Identify which cell holds the provided text, then report its (x, y) central coordinate. 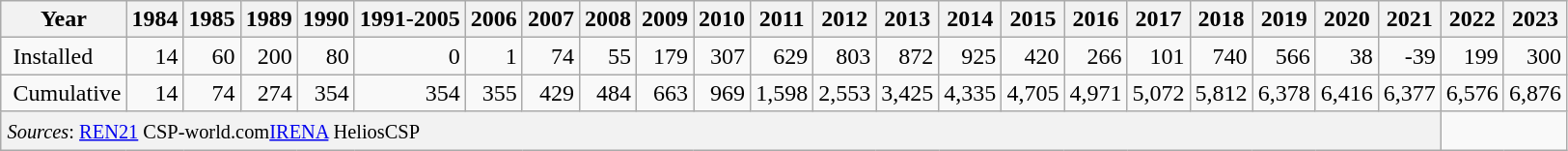
484 (608, 93)
1985 (212, 19)
4,705 (1032, 93)
38 (1347, 56)
969 (722, 93)
4,335 (971, 93)
2021 (1409, 19)
6,576 (1472, 93)
2017 (1158, 19)
2020 (1347, 19)
6,416 (1347, 93)
5,072 (1158, 93)
6,377 (1409, 93)
Cumulative (64, 93)
0 (409, 56)
Sources: REN21 CSP-world.comIRENA HeliosCSP (722, 131)
179 (666, 56)
2015 (1032, 19)
199 (1472, 56)
1 (494, 56)
2014 (971, 19)
2018 (1222, 19)
2022 (1472, 19)
1989 (268, 19)
420 (1032, 56)
6,876 (1534, 93)
101 (1158, 56)
5,812 (1222, 93)
6,378 (1283, 93)
266 (1096, 56)
2,553 (845, 93)
4,971 (1096, 93)
274 (268, 93)
2013 (907, 19)
-39 (1409, 56)
2012 (845, 19)
429 (550, 93)
566 (1283, 56)
200 (268, 56)
1,598 (782, 93)
2019 (1283, 19)
2008 (608, 19)
1991-2005 (409, 19)
60 (212, 56)
740 (1222, 56)
300 (1534, 56)
2009 (666, 19)
80 (326, 56)
355 (494, 93)
2023 (1534, 19)
3,425 (907, 93)
2016 (1096, 19)
1984 (154, 19)
629 (782, 56)
1990 (326, 19)
925 (971, 56)
Year (64, 19)
2011 (782, 19)
803 (845, 56)
Installed (64, 56)
55 (608, 56)
2010 (722, 19)
2007 (550, 19)
872 (907, 56)
2006 (494, 19)
307 (722, 56)
663 (666, 93)
